Return [X, Y] of the center of cell containing provided text 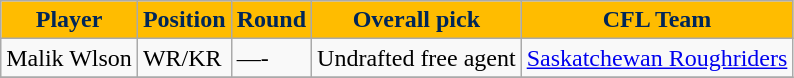
Malik Wlson [70, 58]
CFL Team [657, 20]
Saskatchewan Roughriders [657, 58]
Round [271, 20]
WR/KR [184, 58]
Undrafted free agent [417, 58]
Player [70, 20]
Overall pick [417, 20]
Position [184, 20]
—- [271, 58]
